Capture the cell that displays the provided text and extract its [x, y] central coordinate. 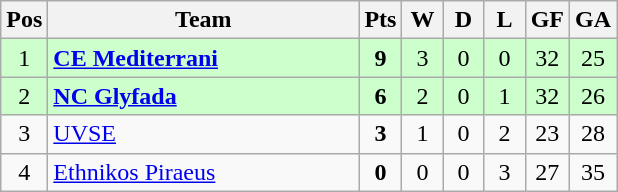
6 [380, 96]
GF [547, 20]
27 [547, 172]
23 [547, 134]
Ethnikos Piraeus [204, 172]
NC Glyfada [204, 96]
Pos [24, 20]
35 [594, 172]
26 [594, 96]
CE Mediterrani [204, 58]
4 [24, 172]
28 [594, 134]
Pts [380, 20]
GA [594, 20]
UVSE [204, 134]
25 [594, 58]
Team [204, 20]
9 [380, 58]
D [464, 20]
W [422, 20]
L [504, 20]
